Search for the cell housing the specified text and yield its (x, y) center coordinate. 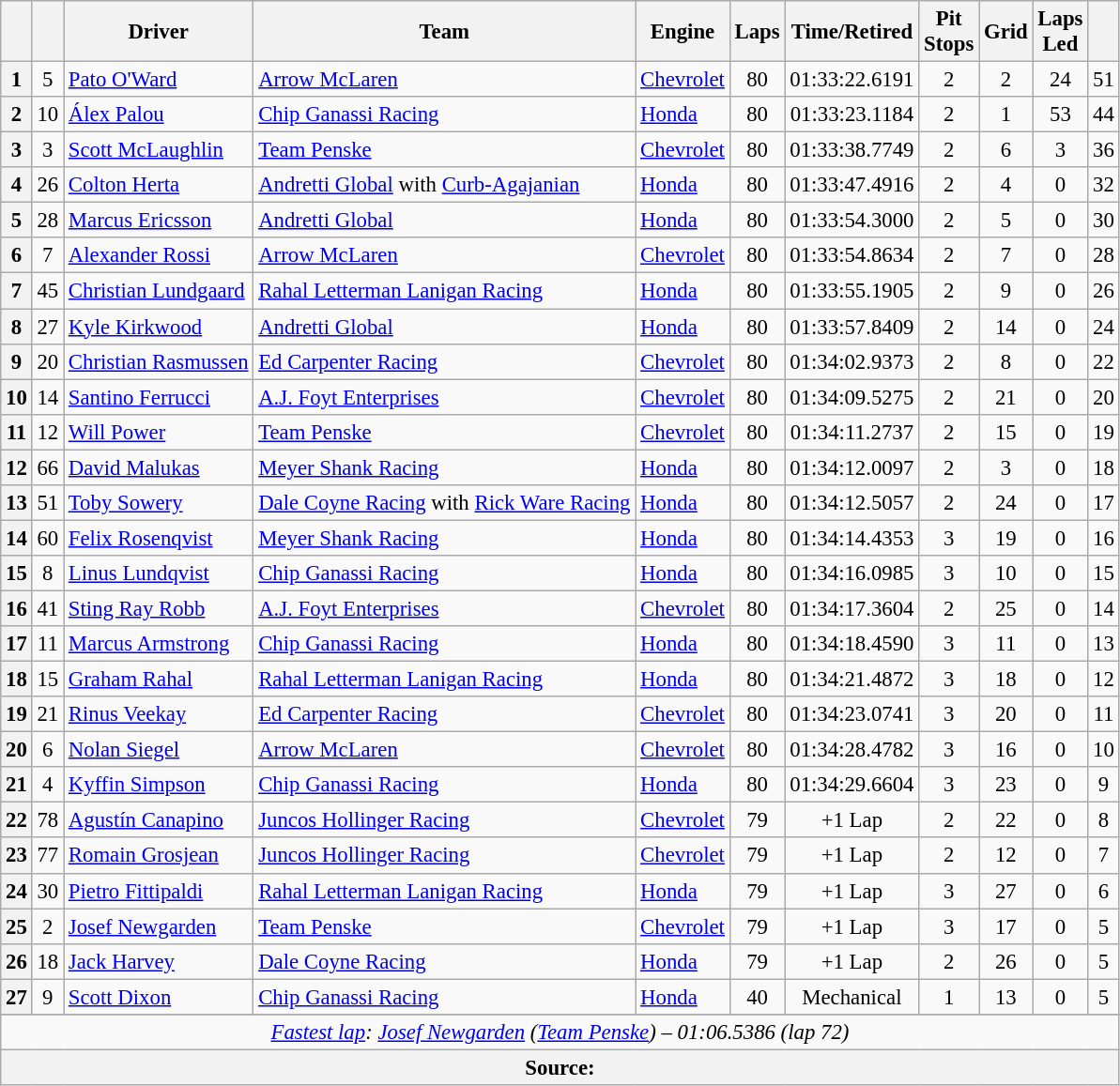
77 (47, 856)
Jack Harvey (159, 961)
01:33:22.6191 (852, 80)
Driver (159, 32)
Felix Rosenqvist (159, 538)
Kyffin Simpson (159, 785)
01:33:55.1905 (852, 291)
78 (47, 820)
Josef Newgarden (159, 926)
Source: (560, 1067)
Dale Coyne Racing (445, 961)
01:34:02.9373 (852, 361)
David Malukas (159, 467)
40 (757, 997)
01:33:23.1184 (852, 115)
01:34:14.4353 (852, 538)
01:34:16.0985 (852, 574)
Scott Dixon (159, 997)
Kyle Kirkwood (159, 327)
Linus Lundqvist (159, 574)
Santino Ferrucci (159, 397)
Grid (1006, 32)
Time/Retired (852, 32)
Marcus Armstrong (159, 644)
PitStops (949, 32)
Alexander Rossi (159, 256)
01:33:57.8409 (852, 327)
01:34:09.5275 (852, 397)
Scott McLaughlin (159, 150)
Will Power (159, 432)
Marcus Ericsson (159, 221)
Engine (683, 32)
Agustín Canapino (159, 820)
Pietro Fittipaldi (159, 891)
Dale Coyne Racing with Rick Ware Racing (445, 503)
01:34:29.6604 (852, 785)
Team (445, 32)
01:34:18.4590 (852, 644)
Graham Rahal (159, 680)
44 (1104, 115)
45 (47, 291)
01:34:21.4872 (852, 680)
Pato O'Ward (159, 80)
01:34:12.0097 (852, 467)
Mechanical (852, 997)
01:34:23.0741 (852, 714)
LapsLed (1061, 32)
66 (47, 467)
01:34:12.5057 (852, 503)
41 (47, 608)
01:34:28.4782 (852, 750)
01:33:54.3000 (852, 221)
Fastest lap: Josef Newgarden (Team Penske) – 01:06.5386 (lap 72) (560, 1032)
Colton Herta (159, 185)
36 (1104, 150)
53 (1061, 115)
01:33:47.4916 (852, 185)
01:34:17.3604 (852, 608)
Christian Rasmussen (159, 361)
01:34:11.2737 (852, 432)
Álex Palou (159, 115)
32 (1104, 185)
Andretti Global with Curb-Agajanian (445, 185)
01:33:38.7749 (852, 150)
Rinus Veekay (159, 714)
Laps (757, 32)
Nolan Siegel (159, 750)
Christian Lundgaard (159, 291)
Romain Grosjean (159, 856)
01:33:54.8634 (852, 256)
Sting Ray Robb (159, 608)
60 (47, 538)
Toby Sowery (159, 503)
